Pinpoint the cell where the given text exists, returning its (x, y) midpoint coordinate. 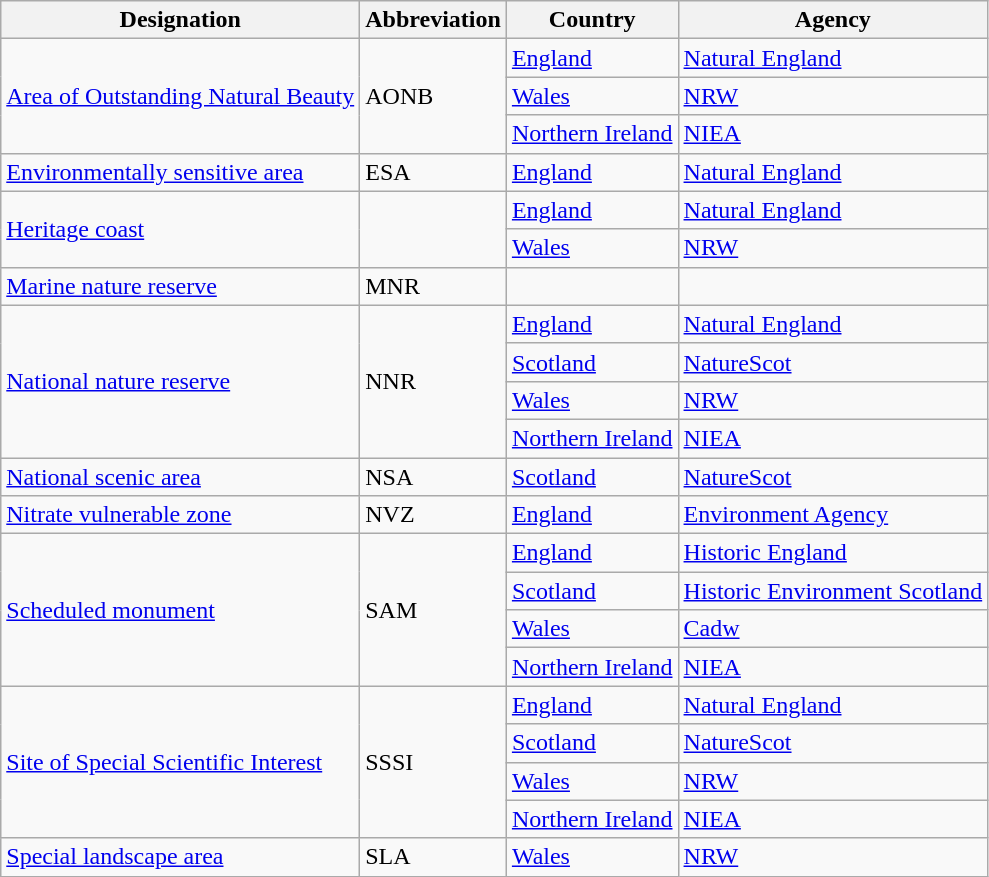
Designation (180, 20)
Cadw (833, 629)
SLA (434, 857)
Abbreviation (434, 20)
SSSI (434, 762)
Historic England (833, 553)
Nitrate vulnerable zone (180, 515)
Environment Agency (833, 515)
ESA (434, 172)
Environmentally sensitive area (180, 172)
SAM (434, 610)
Area of Outstanding Natural Beauty (180, 96)
AONB (434, 96)
Historic Environment Scotland (833, 591)
Marine nature reserve (180, 286)
Agency (833, 20)
Country (592, 20)
Special landscape area (180, 857)
National scenic area (180, 477)
NVZ (434, 515)
NSA (434, 477)
NNR (434, 381)
Heritage coast (180, 229)
Site of Special Scientific Interest (180, 762)
National nature reserve (180, 381)
MNR (434, 286)
Scheduled monument (180, 610)
